Pinpoint the cell where the given text exists, returning its [X, Y] midpoint coordinate. 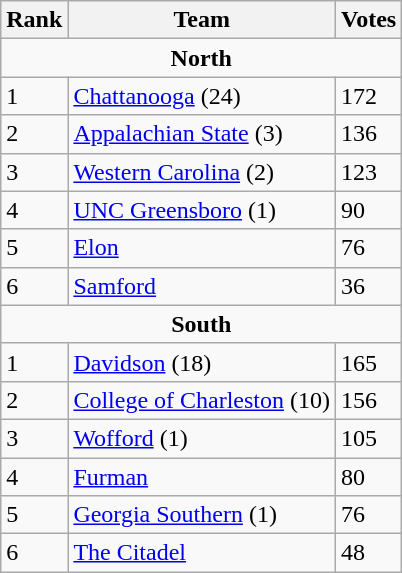
Samford [202, 286]
Western Carolina (2) [202, 172]
156 [369, 400]
Wofford (1) [202, 438]
Appalachian State (3) [202, 134]
Votes [369, 20]
The Citadel [202, 553]
123 [369, 172]
Chattanooga (24) [202, 96]
Furman [202, 477]
105 [369, 438]
136 [369, 134]
Elon [202, 248]
48 [369, 553]
South [202, 324]
North [202, 58]
165 [369, 362]
36 [369, 286]
Davidson (18) [202, 362]
172 [369, 96]
College of Charleston (10) [202, 400]
Team [202, 20]
90 [369, 210]
UNC Greensboro (1) [202, 210]
80 [369, 477]
Rank [34, 20]
Georgia Southern (1) [202, 515]
